For the text-containing cell, return its midpoint in [x, y] coordinate format. 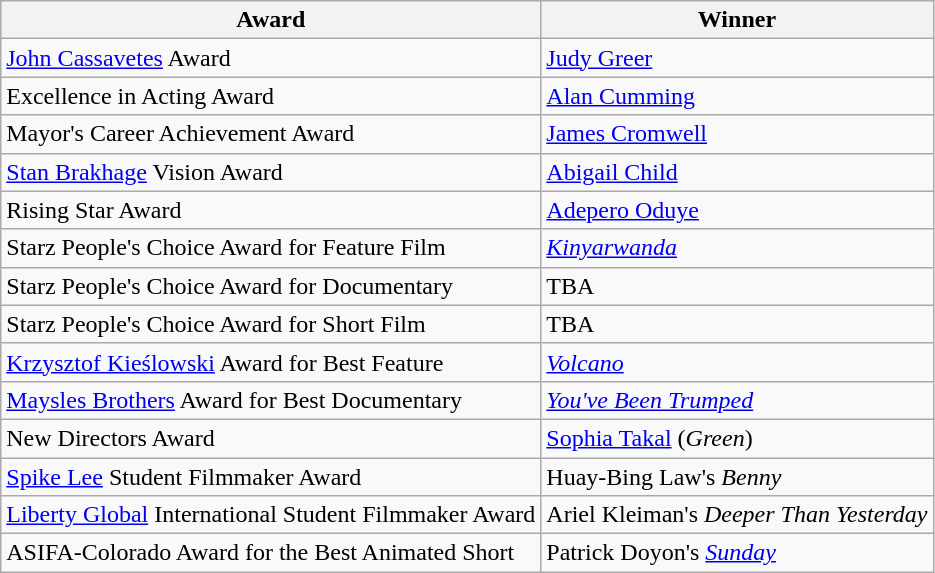
Abigail Child [737, 172]
You've Been Trumped [737, 400]
Starz People's Choice Award for Feature Film [271, 248]
ASIFA-Colorado Award for the Best Animated Short [271, 553]
Patrick Doyon's Sunday [737, 553]
Huay-Bing Law's Benny [737, 477]
Award [271, 20]
New Directors Award [271, 438]
Ariel Kleiman's Deeper Than Yesterday [737, 515]
Mayor's Career Achievement Award [271, 134]
Krzysztof Kieślowski Award for Best Feature [271, 362]
Maysles Brothers Award for Best Documentary [271, 400]
John Cassavetes Award [271, 58]
Winner [737, 20]
Starz People's Choice Award for Short Film [271, 324]
James Cromwell [737, 134]
Adepero Oduye [737, 210]
Excellence in Acting Award [271, 96]
Starz People's Choice Award for Documentary [271, 286]
Spike Lee Student Filmmaker Award [271, 477]
Stan Brakhage Vision Award [271, 172]
Sophia Takal (Green) [737, 438]
Volcano [737, 362]
Rising Star Award [271, 210]
Judy Greer [737, 58]
Kinyarwanda [737, 248]
Alan Cumming [737, 96]
Liberty Global International Student Filmmaker Award [271, 515]
